Extract the [X, Y] coordinate from the center of the cell holding the provided text.  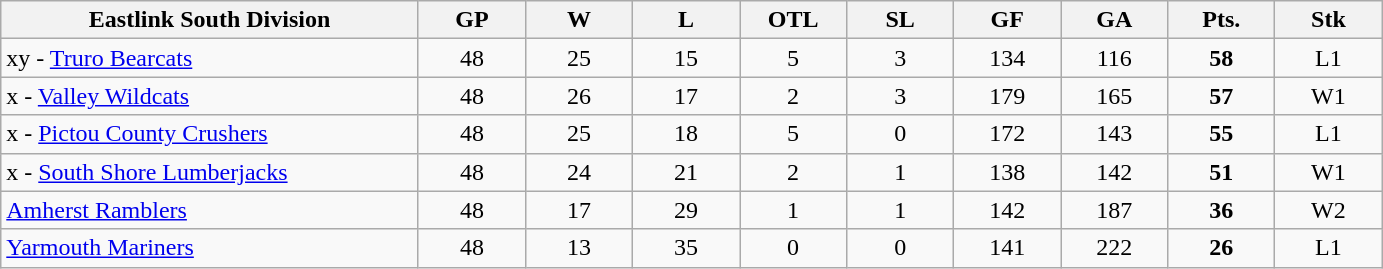
58 [1222, 58]
29 [686, 210]
W [578, 20]
Stk [1328, 20]
GP [472, 20]
Pts. [1222, 20]
13 [578, 248]
15 [686, 58]
SL [900, 20]
x - Pictou County Crushers [210, 134]
51 [1222, 172]
GF [1008, 20]
W2 [1328, 210]
Amherst Ramblers [210, 210]
L [686, 20]
18 [686, 134]
24 [578, 172]
35 [686, 248]
OTL [794, 20]
Eastlink South Division [210, 20]
55 [1222, 134]
GA [1114, 20]
143 [1114, 134]
57 [1222, 96]
x - South Shore Lumberjacks [210, 172]
x - Valley Wildcats [210, 96]
116 [1114, 58]
134 [1008, 58]
36 [1222, 210]
179 [1008, 96]
172 [1008, 134]
138 [1008, 172]
Yarmouth Mariners [210, 248]
21 [686, 172]
222 [1114, 248]
141 [1008, 248]
165 [1114, 96]
187 [1114, 210]
xy - Truro Bearcats [210, 58]
